Determine the [X, Y] coordinate at the center of the cell enclosing the given text.  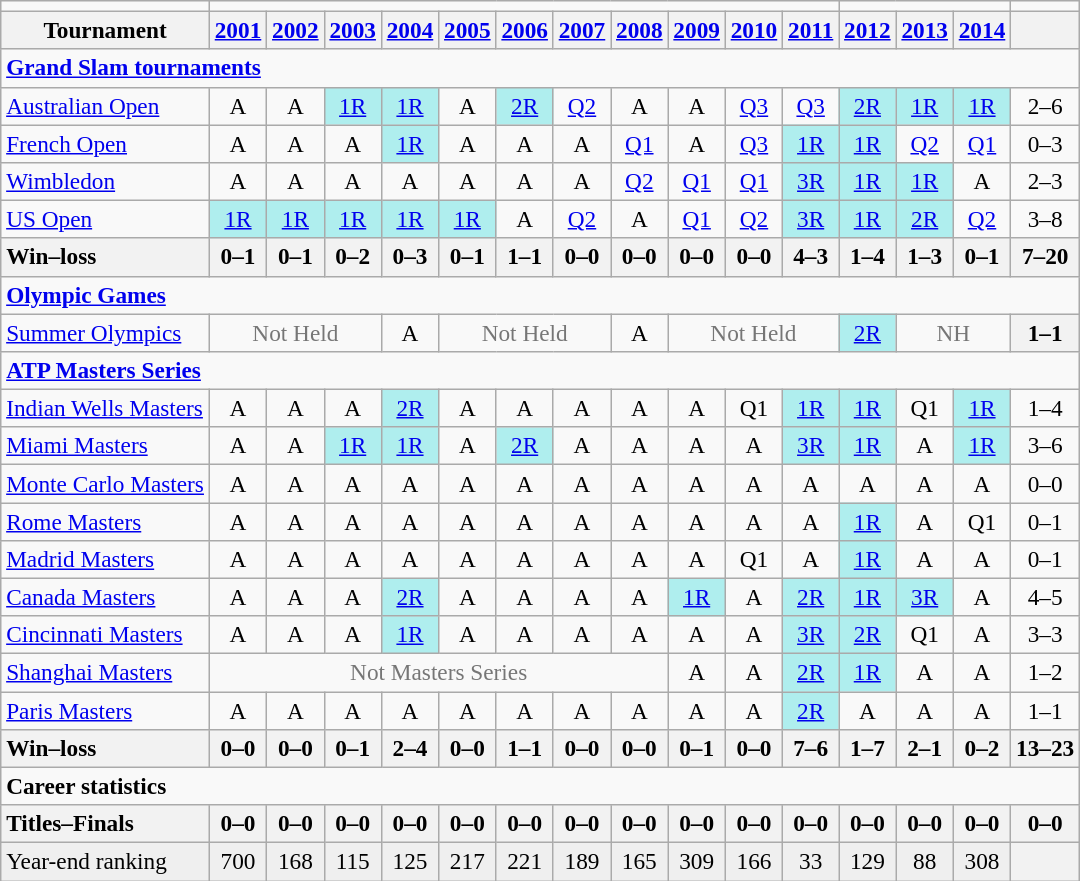
129 [868, 861]
Rome Masters [106, 521]
2–1 [924, 748]
Monte Carlo Masters [106, 483]
NH [954, 332]
7–6 [811, 748]
Australian Open [106, 106]
Not Masters Series [438, 672]
2013 [924, 30]
2008 [640, 30]
Madrid Masters [106, 559]
33 [811, 861]
3–8 [1046, 219]
217 [468, 861]
166 [754, 861]
Paris Masters [106, 710]
Summer Olympics [106, 332]
2011 [811, 30]
2012 [868, 30]
Canada Masters [106, 597]
2–6 [1046, 106]
4–3 [811, 257]
168 [296, 861]
115 [352, 861]
3–6 [1046, 446]
7–20 [1046, 257]
3–3 [1046, 635]
Olympic Games [540, 295]
Cincinnati Masters [106, 635]
309 [696, 861]
Career statistics [540, 786]
189 [582, 861]
1–3 [924, 257]
700 [238, 861]
13–23 [1046, 748]
2014 [982, 30]
Wimbledon [106, 181]
2005 [468, 30]
2010 [754, 30]
2–3 [1046, 181]
Shanghai Masters [106, 672]
2001 [238, 30]
French Open [106, 143]
1–7 [868, 748]
165 [640, 861]
Year-end ranking [106, 861]
2002 [296, 30]
Titles–Finals [106, 823]
2009 [696, 30]
2–4 [410, 748]
4–5 [1046, 597]
2006 [524, 30]
2007 [582, 30]
US Open [106, 219]
88 [924, 861]
125 [410, 861]
308 [982, 861]
221 [524, 861]
Miami Masters [106, 446]
Tournament [106, 30]
Indian Wells Masters [106, 408]
ATP Masters Series [540, 370]
2004 [410, 30]
1–2 [1046, 672]
2003 [352, 30]
Grand Slam tournaments [540, 68]
